Detect which cell encompasses the target text, then output its [x, y] center coordinate. 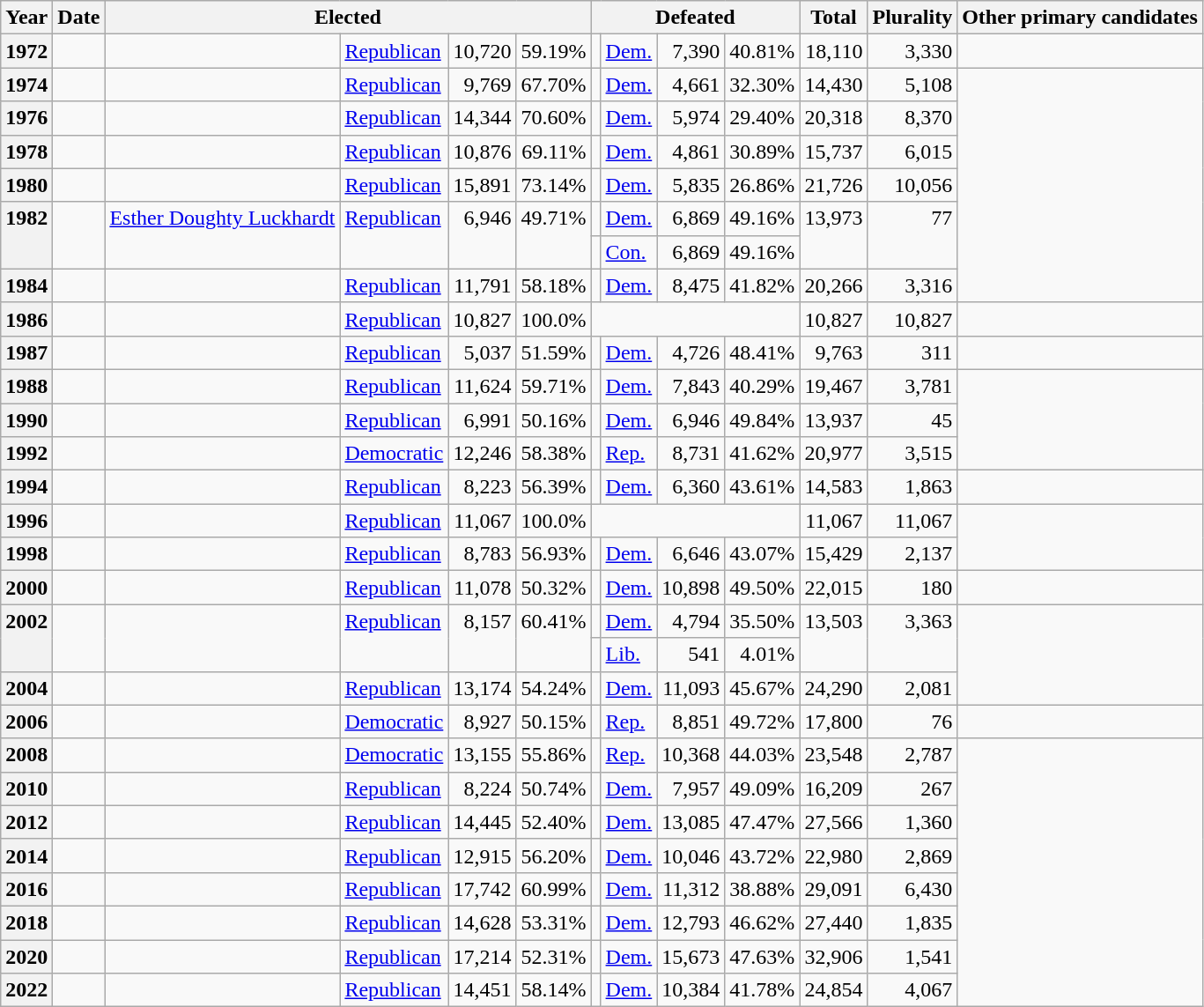
38.88% [763, 889]
1974 [26, 85]
14,430 [833, 85]
1996 [26, 521]
48.41% [763, 352]
1972 [26, 51]
22,015 [833, 588]
10,720 [483, 51]
3,330 [912, 51]
49.50% [763, 588]
2,137 [912, 554]
24,854 [833, 990]
53.31% [553, 922]
21,726 [833, 185]
1,360 [912, 822]
2018 [26, 922]
7,843 [691, 386]
24,290 [833, 688]
12,915 [483, 855]
7,390 [691, 51]
4,861 [691, 152]
6,430 [912, 889]
15,429 [833, 554]
10,898 [691, 588]
14,445 [483, 822]
49.72% [763, 722]
30.89% [763, 152]
Defeated [696, 18]
70.60% [553, 118]
1992 [26, 454]
2014 [26, 855]
60.41% [553, 638]
8,927 [483, 722]
52.40% [553, 822]
22,980 [833, 855]
2012 [26, 822]
50.32% [553, 588]
11,078 [483, 588]
1994 [26, 487]
17,800 [833, 722]
56.20% [553, 855]
14,451 [483, 990]
1988 [26, 386]
13,155 [483, 755]
541 [691, 655]
4,067 [912, 990]
4,794 [691, 621]
1986 [26, 319]
180 [912, 588]
51.59% [553, 352]
41.82% [763, 285]
41.62% [763, 454]
26.86% [763, 185]
50.74% [553, 789]
58.38% [553, 454]
29,091 [833, 889]
9,769 [483, 85]
3,363 [912, 638]
1982 [26, 235]
43.72% [763, 855]
Total [833, 18]
47.47% [763, 822]
9,763 [833, 352]
35.50% [763, 621]
8,224 [483, 789]
16,209 [833, 789]
3,515 [912, 454]
4.01% [763, 655]
2022 [26, 990]
40.81% [763, 51]
6,991 [483, 420]
12,793 [691, 922]
10,056 [912, 185]
43.07% [763, 554]
13,174 [483, 688]
15,737 [833, 152]
1998 [26, 554]
73.14% [553, 185]
32,906 [833, 956]
5,974 [691, 118]
8,851 [691, 722]
52.31% [553, 956]
13,973 [833, 235]
8,223 [483, 487]
2,081 [912, 688]
8,157 [483, 638]
2004 [26, 688]
49.09% [763, 789]
2010 [26, 789]
50.15% [553, 722]
76 [912, 722]
10,046 [691, 855]
1984 [26, 285]
60.99% [553, 889]
8,370 [912, 118]
12,246 [483, 454]
20,977 [833, 454]
27,566 [833, 822]
41.78% [763, 990]
45 [912, 420]
2002 [26, 638]
56.93% [553, 554]
Con. [629, 252]
40.29% [763, 386]
Elected [348, 18]
44.03% [763, 755]
49.84% [763, 420]
58.18% [553, 285]
8,783 [483, 554]
2000 [26, 588]
1978 [26, 152]
49.71% [553, 235]
77 [912, 235]
69.11% [553, 152]
29.40% [763, 118]
18,110 [833, 51]
311 [912, 352]
8,475 [691, 285]
5,037 [483, 352]
2016 [26, 889]
Esther Doughty Luckhardt [222, 235]
67.70% [553, 85]
Date [79, 18]
13,503 [833, 638]
3,316 [912, 285]
1976 [26, 118]
5,108 [912, 85]
11,312 [691, 889]
10,876 [483, 152]
56.39% [553, 487]
267 [912, 789]
11,093 [691, 688]
4,726 [691, 352]
13,937 [833, 420]
2020 [26, 956]
6,646 [691, 554]
20,318 [833, 118]
1,835 [912, 922]
Year [26, 18]
1990 [26, 420]
Other primary candidates [1080, 18]
14,583 [833, 487]
1980 [26, 185]
19,467 [833, 386]
5,835 [691, 185]
46.62% [763, 922]
58.14% [553, 990]
Lib. [629, 655]
7,957 [691, 789]
43.61% [763, 487]
Plurality [912, 18]
2008 [26, 755]
45.67% [763, 688]
14,628 [483, 922]
2006 [26, 722]
1,541 [912, 956]
59.71% [553, 386]
23,548 [833, 755]
3,781 [912, 386]
2,787 [912, 755]
6,015 [912, 152]
8,731 [691, 454]
59.19% [553, 51]
27,440 [833, 922]
13,085 [691, 822]
17,742 [483, 889]
10,384 [691, 990]
55.86% [553, 755]
20,266 [833, 285]
50.16% [553, 420]
2,869 [912, 855]
17,214 [483, 956]
10,368 [691, 755]
14,344 [483, 118]
1987 [26, 352]
4,661 [691, 85]
54.24% [553, 688]
11,791 [483, 285]
1,863 [912, 487]
6,360 [691, 487]
15,673 [691, 956]
32.30% [763, 85]
47.63% [763, 956]
11,624 [483, 386]
15,891 [483, 185]
